Output the [x, y] coordinate of the center of the cell containing the given text.  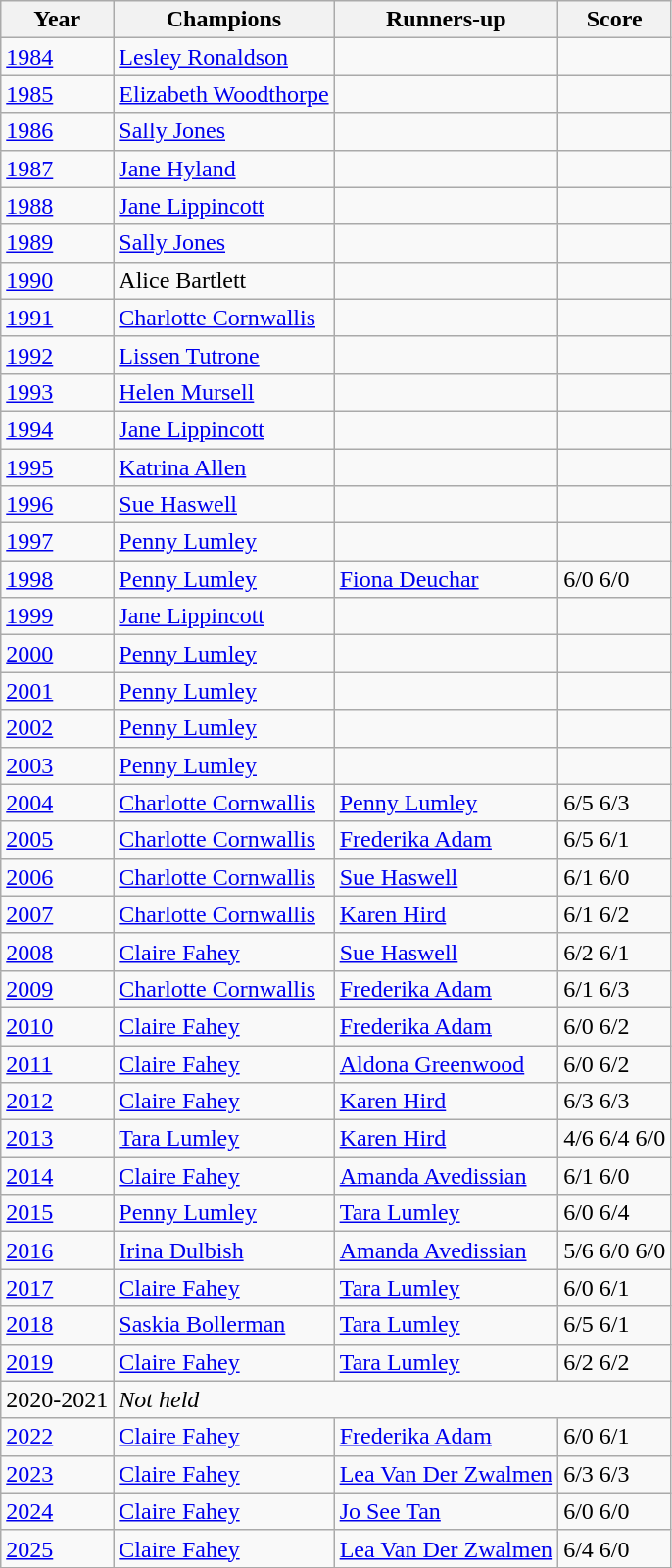
2016 [57, 1250]
2012 [57, 1102]
2005 [57, 840]
Katrina Allen [223, 467]
Year [57, 20]
2015 [57, 1213]
2009 [57, 989]
5/6 6/0 6/0 [615, 1250]
2020-2021 [57, 1399]
1998 [57, 579]
1989 [57, 243]
1991 [57, 318]
Jo See Tan [447, 1511]
2019 [57, 1362]
1996 [57, 505]
2024 [57, 1511]
6/5 6/3 [615, 803]
1987 [57, 169]
2006 [57, 877]
Elizabeth Woodthorpe [223, 94]
1994 [57, 429]
2013 [57, 1139]
1997 [57, 542]
2010 [57, 1026]
Runners-up [447, 20]
1986 [57, 131]
1985 [57, 94]
2011 [57, 1063]
6/4 6/0 [615, 1548]
2022 [57, 1437]
1999 [57, 616]
1992 [57, 355]
Aldona Greenwood [447, 1063]
1988 [57, 206]
6/0 6/4 [615, 1213]
2008 [57, 952]
2025 [57, 1548]
2002 [57, 728]
Saskia Bollerman [223, 1325]
2014 [57, 1176]
Lesley Ronaldson [223, 57]
2000 [57, 654]
2018 [57, 1325]
2023 [57, 1474]
6/1 6/3 [615, 989]
Not held [392, 1399]
1984 [57, 57]
Irina Dulbish [223, 1250]
4/6 6/4 6/0 [615, 1139]
1990 [57, 280]
Helen Mursell [223, 392]
2001 [57, 691]
6/2 6/2 [615, 1362]
Lissen Tutrone [223, 355]
Fiona Deuchar [447, 579]
6/1 6/2 [615, 914]
2003 [57, 765]
Alice Bartlett [223, 280]
2017 [57, 1288]
1995 [57, 467]
2007 [57, 914]
1993 [57, 392]
Champions [223, 20]
2004 [57, 803]
Score [615, 20]
6/2 6/1 [615, 952]
Jane Hyland [223, 169]
